Detect which cell encompasses the target text, then output its (x, y) center coordinate. 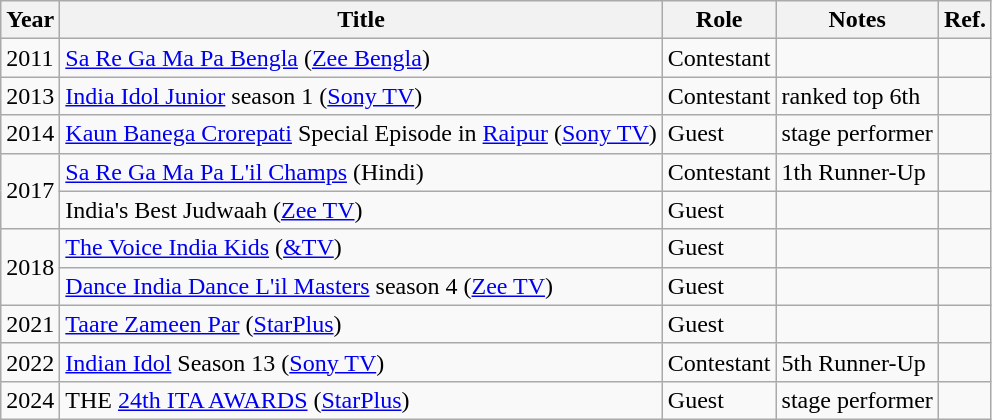
Role (719, 20)
2022 (30, 362)
The Voice India Kids (&TV) (362, 248)
2017 (30, 191)
2013 (30, 96)
Notes (857, 20)
Title (362, 20)
India's Best Judwaah (Zee TV) (362, 210)
Kaun Banega Crorepati Special Episode in Raipur (Sony TV) (362, 134)
Dance India Dance L'il Masters season 4 (Zee TV) (362, 286)
2021 (30, 324)
1th Runner-Up (857, 172)
Year (30, 20)
Ref. (964, 20)
5th Runner-Up (857, 362)
Sa Re Ga Ma Pa L'il Champs (Hindi) (362, 172)
ranked top 6th (857, 96)
India Idol Junior season 1 (Sony TV) (362, 96)
Taare Zameen Par (StarPlus) (362, 324)
2018 (30, 267)
2024 (30, 400)
Indian Idol Season 13 (Sony TV) (362, 362)
Sa Re Ga Ma Pa Bengla (Zee Bengla) (362, 58)
2014 (30, 134)
THE 24th ITA AWARDS (StarPlus) (362, 400)
2011 (30, 58)
